Provide the [x, y] coordinate of the cell's center where the given text is located.  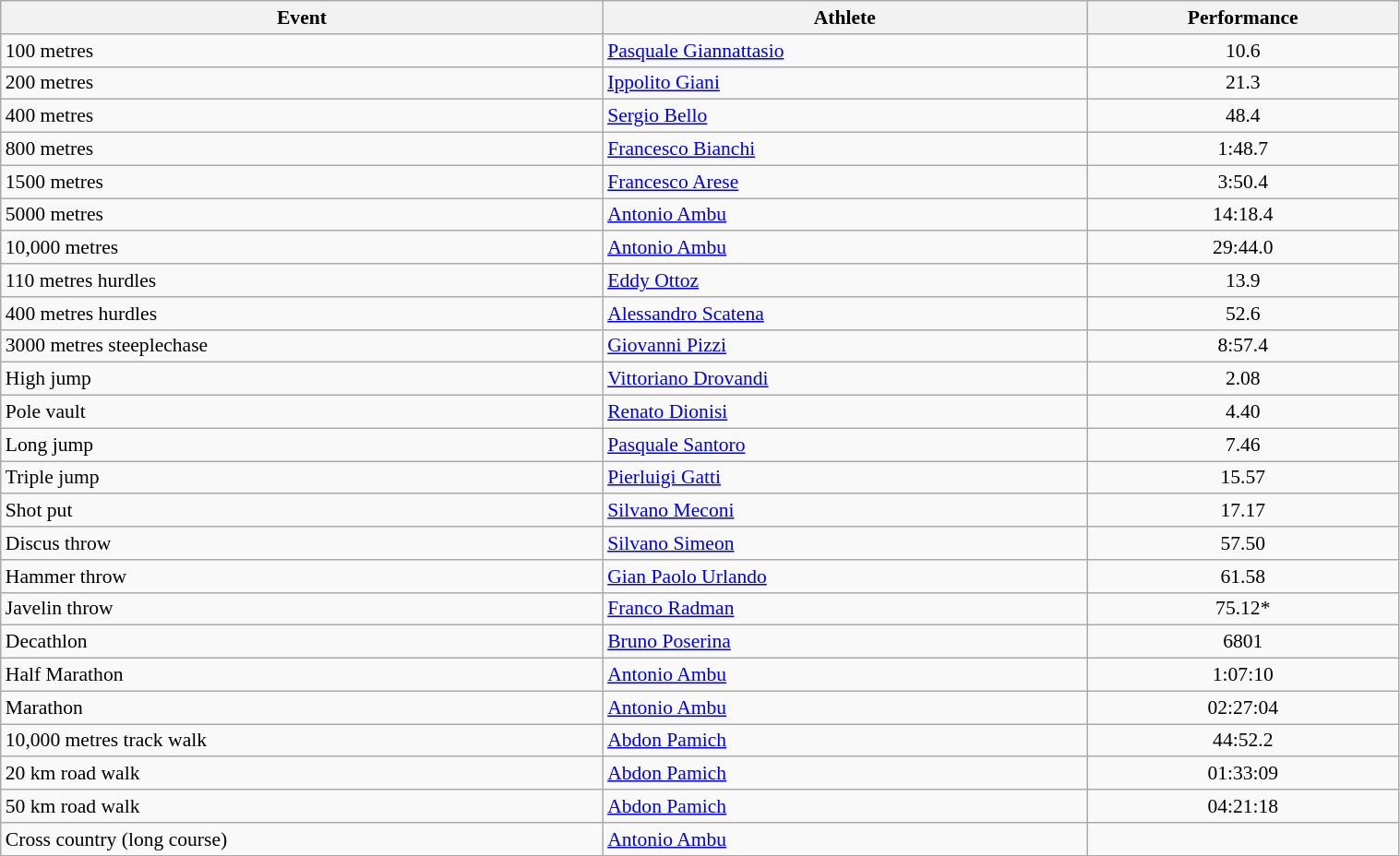
200 metres [302, 83]
75.12* [1244, 609]
8:57.4 [1244, 346]
7.46 [1244, 445]
400 metres hurdles [302, 314]
01:33:09 [1244, 774]
Athlete [844, 18]
21.3 [1244, 83]
17.17 [1244, 511]
02:27:04 [1244, 707]
Marathon [302, 707]
2.08 [1244, 379]
48.4 [1244, 116]
10,000 metres [302, 248]
61.58 [1244, 577]
13.9 [1244, 280]
6801 [1244, 642]
Giovanni Pizzi [844, 346]
Pasquale Santoro [844, 445]
Long jump [302, 445]
Half Marathon [302, 675]
Event [302, 18]
Eddy Ottoz [844, 280]
04:21:18 [1244, 806]
Discus throw [302, 543]
1500 metres [302, 182]
Ippolito Giani [844, 83]
Francesco Bianchi [844, 149]
800 metres [302, 149]
44:52.2 [1244, 741]
29:44.0 [1244, 248]
Renato Dionisi [844, 412]
1:48.7 [1244, 149]
400 metres [302, 116]
10,000 metres track walk [302, 741]
20 km road walk [302, 774]
10.6 [1244, 51]
57.50 [1244, 543]
Decathlon [302, 642]
Pole vault [302, 412]
3:50.4 [1244, 182]
Shot put [302, 511]
Francesco Arese [844, 182]
110 metres hurdles [302, 280]
Pierluigi Gatti [844, 478]
14:18.4 [1244, 215]
Javelin throw [302, 609]
Bruno Poserina [844, 642]
Triple jump [302, 478]
15.57 [1244, 478]
Alessandro Scatena [844, 314]
Gian Paolo Urlando [844, 577]
High jump [302, 379]
50 km road walk [302, 806]
Vittoriano Drovandi [844, 379]
Franco Radman [844, 609]
Cross country (long course) [302, 839]
3000 metres steeplechase [302, 346]
Pasquale Giannattasio [844, 51]
Sergio Bello [844, 116]
4.40 [1244, 412]
Silvano Meconi [844, 511]
5000 metres [302, 215]
Performance [1244, 18]
52.6 [1244, 314]
Hammer throw [302, 577]
100 metres [302, 51]
Silvano Simeon [844, 543]
1:07:10 [1244, 675]
